Scan for the cell matching the given text and deliver its [X, Y] coordinate at center. 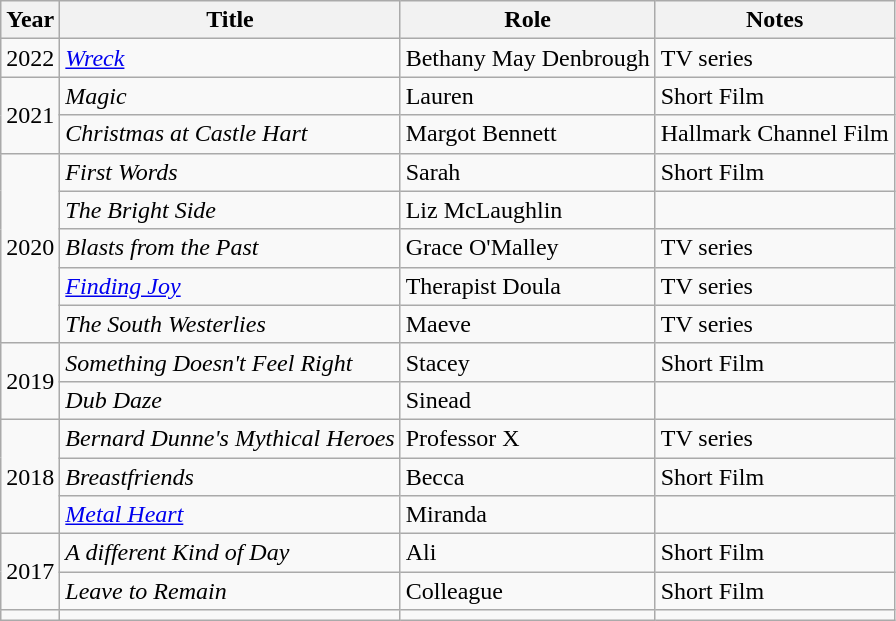
Bethany May Denbrough [528, 58]
A different Kind of Day [230, 553]
Becca [528, 477]
Breastfriends [230, 477]
Lauren [528, 96]
Year [30, 20]
Miranda [528, 515]
Blasts from the Past [230, 248]
Something Doesn't Feel Right [230, 362]
Metal Heart [230, 515]
2017 [30, 572]
2019 [30, 381]
Notes [774, 20]
Role [528, 20]
2020 [30, 248]
The South Westerlies [230, 324]
Christmas at Castle Hart [230, 134]
The Bright Side [230, 210]
Margot Bennett [528, 134]
Therapist Doula [528, 286]
Leave to Remain [230, 591]
Title [230, 20]
Sarah [528, 172]
Liz McLaughlin [528, 210]
Hallmark Channel Film [774, 134]
Sinead [528, 400]
Wreck [230, 58]
Maeve [528, 324]
Professor X [528, 438]
Grace O'Malley [528, 248]
Dub Daze [230, 400]
Stacey [528, 362]
Finding Joy [230, 286]
First Words [230, 172]
Magic [230, 96]
Ali [528, 553]
2022 [30, 58]
Colleague [528, 591]
2021 [30, 115]
Bernard Dunne's Mythical Heroes [230, 438]
2018 [30, 476]
